From the cell containing the given text, extract its center point as [x, y] coordinate. 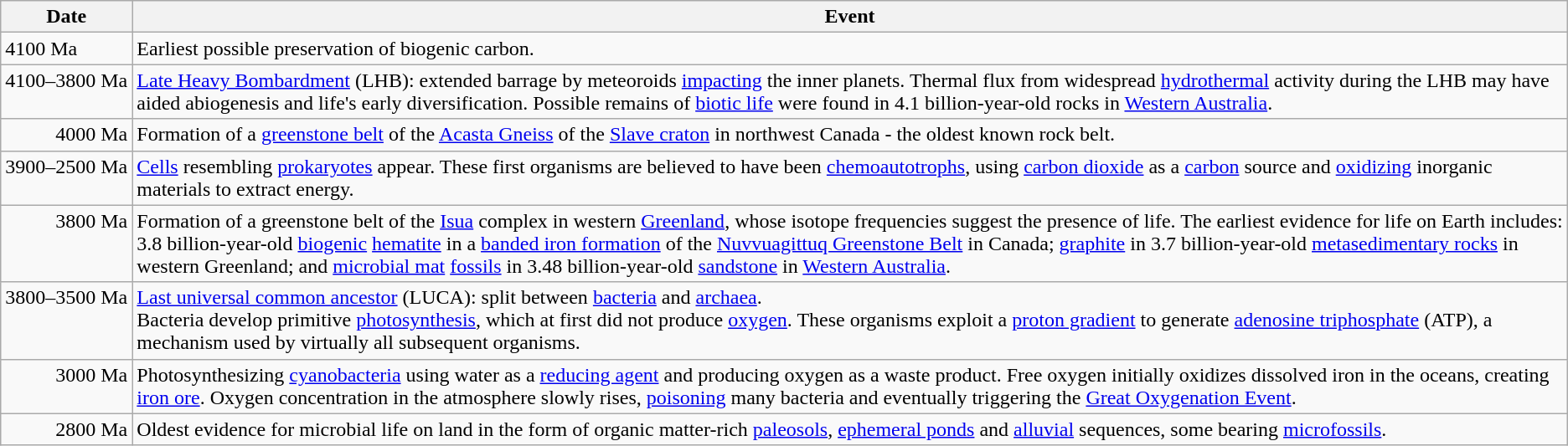
3800 Ma [67, 244]
3000 Ma [67, 387]
Earliest possible preservation of biogenic carbon. [849, 49]
4000 Ma [67, 135]
2800 Ma [67, 429]
4100 Ma [67, 49]
Date [67, 17]
Event [849, 17]
Formation of a greenstone belt of the Acasta Gneiss of the Slave craton in northwest Canada - the oldest known rock belt. [849, 135]
4100–3800 Ma [67, 92]
3900–2500 Ma [67, 177]
3800–3500 Ma [67, 320]
